Provide the [x, y] coordinate of the cell's center where the given text is located.  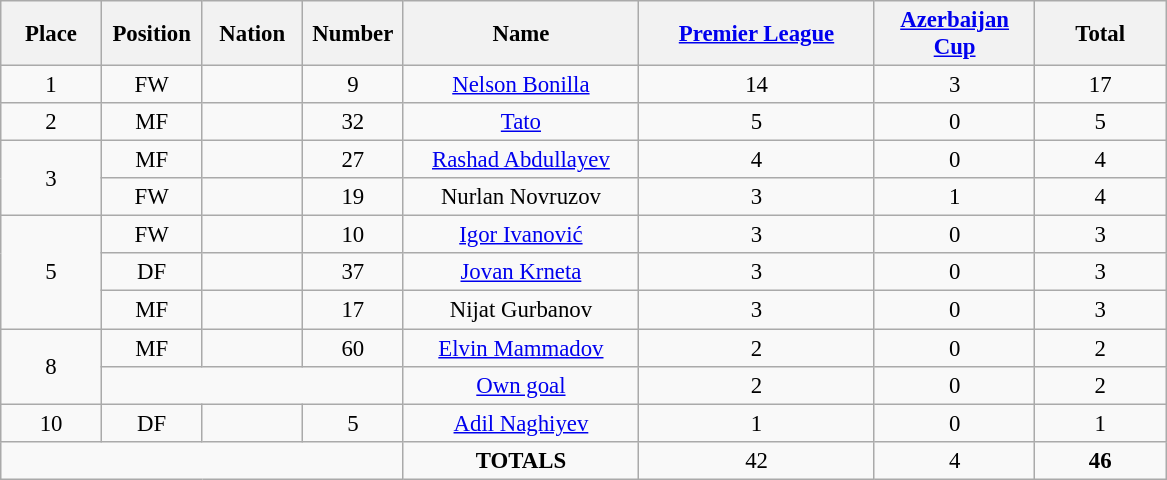
Adil Naghiyev [521, 423]
Nation [252, 34]
46 [1100, 460]
Nurlan Novruzov [521, 197]
8 [52, 366]
Place [52, 34]
37 [354, 273]
Name [521, 34]
Rashad Abdullayev [521, 160]
Position [152, 34]
27 [354, 160]
42 [757, 460]
Jovan Krneta [521, 273]
Tato [521, 122]
Elvin Mammadov [521, 348]
Own goal [521, 385]
Total [1100, 34]
Nijat Gurbanov [521, 310]
TOTALS [521, 460]
32 [354, 122]
Nelson Bonilla [521, 85]
14 [757, 85]
Igor Ivanović [521, 235]
9 [354, 85]
19 [354, 197]
Azerbaijan Cup [954, 34]
60 [354, 348]
Premier League [757, 34]
Number [354, 34]
